Scan for the cell matching the given text and deliver its [X, Y] coordinate at center. 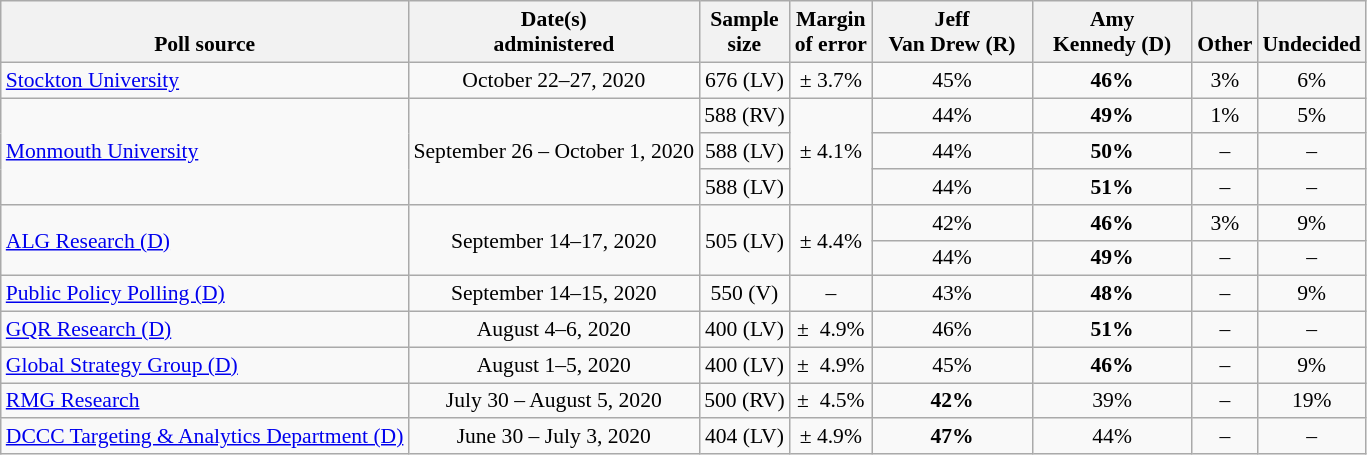
October 22–27, 2020 [554, 80]
Undecided [1311, 32]
September 14–15, 2020 [554, 294]
July 30 – August 5, 2020 [554, 401]
676 (LV) [744, 80]
Marginof error [831, 32]
June 30 – July 3, 2020 [554, 437]
Other [1224, 32]
39% [1112, 401]
505 (LV) [744, 240]
5% [1311, 116]
August 4–6, 2020 [554, 330]
48% [1112, 294]
500 (RV) [744, 401]
43% [952, 294]
Poll source [205, 32]
404 (LV) [744, 437]
RMG Research [205, 401]
± 4.5% [831, 401]
± 4.1% [831, 152]
August 1–5, 2020 [554, 365]
6% [1311, 80]
AmyKennedy (D) [1112, 32]
47% [952, 437]
JeffVan Drew (R) [952, 32]
19% [1311, 401]
Public Policy Polling (D) [205, 294]
Samplesize [744, 32]
1% [1224, 116]
± 4.4% [831, 240]
550 (V) [744, 294]
GQR Research (D) [205, 330]
Monmouth University [205, 152]
Global Strategy Group (D) [205, 365]
ALG Research (D) [205, 240]
Stockton University [205, 80]
Date(s)administered [554, 32]
50% [1112, 152]
September 26 – October 1, 2020 [554, 152]
588 (RV) [744, 116]
DCCC Targeting & Analytics Department (D) [205, 437]
September 14–17, 2020 [554, 240]
± 3.7% [831, 80]
